Search for the cell housing the specified text and yield its (X, Y) center coordinate. 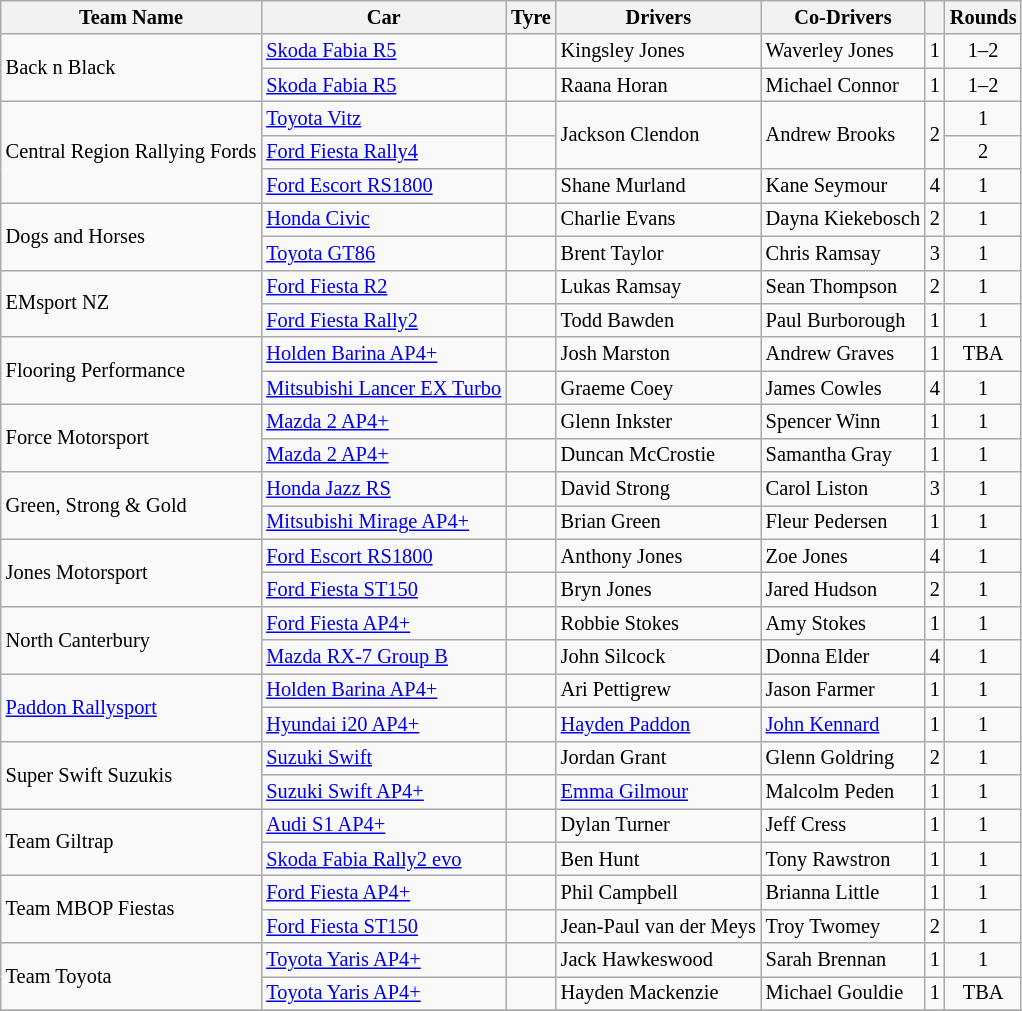
Team MBOP Fiestas (132, 908)
Back n Black (132, 68)
North Canterbury (132, 640)
Josh Marston (658, 354)
Zoe Jones (843, 556)
Jackson Clendon (658, 134)
Green, Strong & Gold (132, 506)
Team Giltrap (132, 842)
Dogs and Horses (132, 236)
John Kennard (843, 724)
Paul Burborough (843, 320)
Fleur Pedersen (843, 522)
Ford Fiesta R2 (384, 287)
Drivers (658, 17)
Brianna Little (843, 892)
Paddon Rallysport (132, 706)
Mitsubishi Lancer EX Turbo (384, 388)
Phil Campbell (658, 892)
Kane Seymour (843, 186)
Dylan Turner (658, 825)
Skoda Fabia Rally2 evo (384, 859)
Toyota Vitz (384, 118)
Graeme Coey (658, 388)
Sean Thompson (843, 287)
Honda Civic (384, 219)
Jean-Paul van der Meys (658, 926)
Michael Gouldie (843, 993)
Ford Fiesta Rally4 (384, 152)
Duncan McCrostie (658, 455)
Honda Jazz RS (384, 489)
Jeff Cress (843, 825)
Michael Connor (843, 85)
Ari Pettigrew (658, 690)
Flooring Performance (132, 370)
Malcolm Peden (843, 791)
Brent Taylor (658, 253)
Team Name (132, 17)
Chris Ramsay (843, 253)
Jones Motorsport (132, 572)
Glenn Goldring (843, 758)
Shane Murland (658, 186)
Sarah Brennan (843, 960)
Waverley Jones (843, 51)
James Cowles (843, 388)
Audi S1 AP4+ (384, 825)
Donna Elder (843, 657)
Suzuki Swift (384, 758)
Samantha Gray (843, 455)
Ford Fiesta Rally2 (384, 320)
Robbie Stokes (658, 623)
Hayden Paddon (658, 724)
Mitsubishi Mirage AP4+ (384, 522)
Super Swift Suzukis (132, 774)
Team Toyota (132, 976)
Tyre (531, 17)
Lukas Ramsay (658, 287)
Brian Green (658, 522)
Kingsley Jones (658, 51)
Todd Bawden (658, 320)
David Strong (658, 489)
EMsport NZ (132, 304)
Co-Drivers (843, 17)
Hayden Mackenzie (658, 993)
Jared Hudson (843, 589)
Emma Gilmour (658, 791)
Toyota GT86 (384, 253)
Suzuki Swift AP4+ (384, 791)
Amy Stokes (843, 623)
Jack Hawkeswood (658, 960)
John Silcock (658, 657)
Ben Hunt (658, 859)
Hyundai i20 AP4+ (384, 724)
Bryn Jones (658, 589)
Jason Farmer (843, 690)
Andrew Graves (843, 354)
Carol Liston (843, 489)
Glenn Inkster (658, 421)
Jordan Grant (658, 758)
Tony Rawstron (843, 859)
Troy Twomey (843, 926)
Rounds (984, 17)
Force Motorsport (132, 438)
Andrew Brooks (843, 134)
Car (384, 17)
Dayna Kiekebosch (843, 219)
Charlie Evans (658, 219)
Central Region Rallying Fords (132, 152)
Mazda RX-7 Group B (384, 657)
Anthony Jones (658, 556)
Raana Horan (658, 85)
Spencer Winn (843, 421)
